Pinpoint the cell where the given text exists, returning its [X, Y] midpoint coordinate. 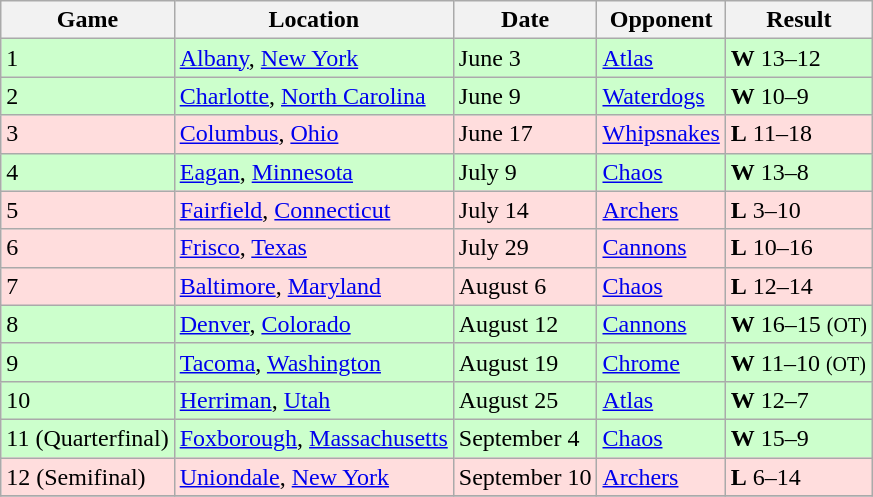
Uniondale, New York [314, 477]
August 19 [525, 362]
August 12 [525, 324]
August 25 [525, 400]
Baltimore, Maryland [314, 286]
Tacoma, Washington [314, 362]
4 [88, 172]
Whipsnakes [661, 134]
8 [88, 324]
Location [314, 20]
L 12–14 [798, 286]
Chrome [661, 362]
Eagan, Minnesota [314, 172]
Denver, Colorado [314, 324]
9 [88, 362]
L 10–16 [798, 248]
W 11–10 (OT) [798, 362]
Waterdogs [661, 96]
2 [88, 96]
L 6–14 [798, 477]
Foxborough, Massachusetts [314, 438]
W 16–15 (OT) [798, 324]
Game [88, 20]
July 9 [525, 172]
July 14 [525, 210]
Herriman, Utah [314, 400]
Albany, New York [314, 58]
W 13–12 [798, 58]
W 12–7 [798, 400]
3 [88, 134]
Opponent [661, 20]
L 11–18 [798, 134]
June 3 [525, 58]
Charlotte, North Carolina [314, 96]
W 10–9 [798, 96]
5 [88, 210]
September 4 [525, 438]
August 6 [525, 286]
Columbus, Ohio [314, 134]
Frisco, Texas [314, 248]
Fairfield, Connecticut [314, 210]
Result [798, 20]
June 9 [525, 96]
L 3–10 [798, 210]
Date [525, 20]
12 (Semifinal) [88, 477]
June 17 [525, 134]
W 13–8 [798, 172]
6 [88, 248]
11 (Quarterfinal) [88, 438]
7 [88, 286]
September 10 [525, 477]
W 15–9 [798, 438]
10 [88, 400]
1 [88, 58]
July 29 [525, 248]
